Determine the [X, Y] coordinate at the center of the cell enclosing the given text.  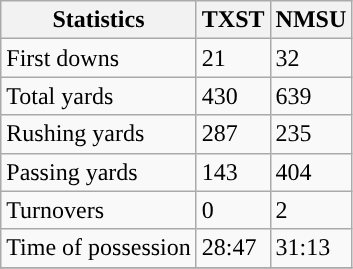
32 [311, 58]
430 [233, 96]
639 [311, 96]
404 [311, 172]
Time of possession [99, 248]
0 [233, 210]
31:13 [311, 248]
Statistics [99, 20]
Rushing yards [99, 134]
Passing yards [99, 172]
287 [233, 134]
143 [233, 172]
Total yards [99, 96]
Turnovers [99, 210]
TXST [233, 20]
First downs [99, 58]
235 [311, 134]
21 [233, 58]
NMSU [311, 20]
28:47 [233, 248]
2 [311, 210]
